Capture the cell that displays the provided text and extract its (x, y) central coordinate. 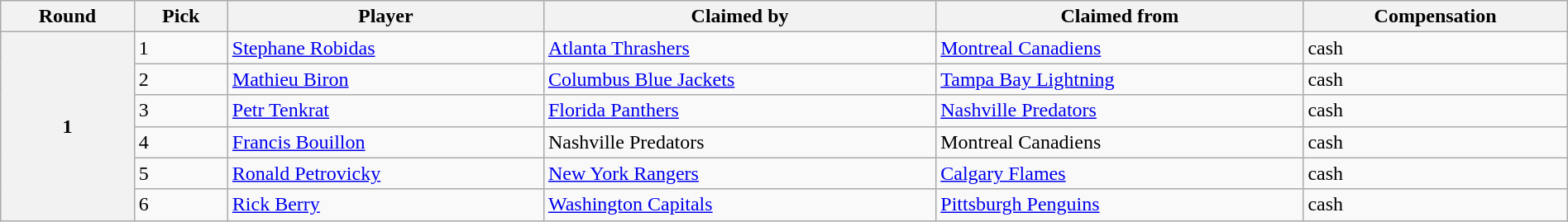
5 (180, 173)
6 (180, 205)
Claimed by (739, 17)
Florida Panthers (739, 111)
Round (68, 17)
Claimed from (1120, 17)
Ronald Petrovicky (385, 173)
Atlanta Thrashers (739, 48)
New York Rangers (739, 173)
Tampa Bay Lightning (1120, 79)
Compensation (1436, 17)
Mathieu Biron (385, 79)
4 (180, 142)
Petr Tenkrat (385, 111)
Pittsburgh Penguins (1120, 205)
3 (180, 111)
Washington Capitals (739, 205)
Calgary Flames (1120, 173)
Pick (180, 17)
Rick Berry (385, 205)
Francis Bouillon (385, 142)
Player (385, 17)
Stephane Robidas (385, 48)
2 (180, 79)
Columbus Blue Jackets (739, 79)
